Return the [x, y] coordinate for the center point of the cell that contains the specified text.  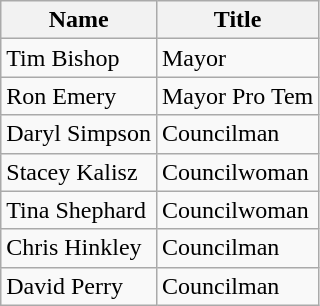
Tim Bishop [79, 58]
Name [79, 20]
Tina Shephard [79, 210]
Daryl Simpson [79, 134]
Mayor Pro Tem [237, 96]
Chris Hinkley [79, 248]
Stacey Kalisz [79, 172]
Title [237, 20]
David Perry [79, 286]
Ron Emery [79, 96]
Mayor [237, 58]
